Find where the given text appears and provide that cell's center as (X, Y) coordinate. 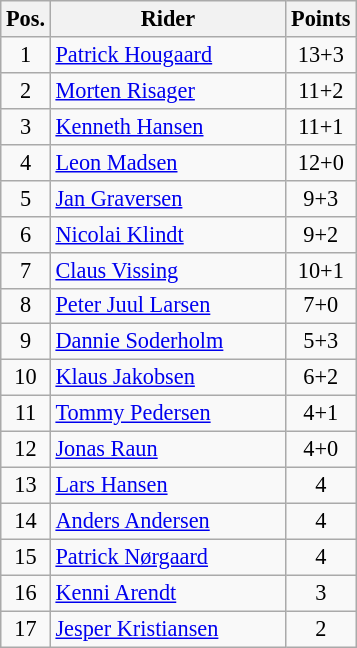
6+2 (321, 378)
11+1 (321, 126)
Jan Graversen (168, 198)
Anders Andersen (168, 521)
4+1 (321, 414)
5+3 (321, 342)
11+2 (321, 90)
Peter Juul Larsen (168, 306)
9+2 (321, 234)
Kenni Arendt (168, 593)
Klaus Jakobsen (168, 378)
10+1 (321, 270)
Patrick Nørgaard (168, 557)
13+3 (321, 55)
5 (26, 198)
Claus Vissing (168, 270)
Nicolai Klindt (168, 234)
1 (26, 55)
Jonas Raun (168, 450)
Patrick Hougaard (168, 55)
Pos. (26, 19)
Jesper Kristiansen (168, 629)
Kenneth Hansen (168, 126)
11 (26, 414)
9+3 (321, 198)
Rider (168, 19)
16 (26, 593)
12 (26, 450)
9 (26, 342)
15 (26, 557)
7+0 (321, 306)
Leon Madsen (168, 162)
12+0 (321, 162)
Dannie Soderholm (168, 342)
17 (26, 629)
6 (26, 234)
4+0 (321, 450)
13 (26, 485)
Lars Hansen (168, 485)
Tommy Pedersen (168, 414)
8 (26, 306)
Morten Risager (168, 90)
7 (26, 270)
Points (321, 19)
10 (26, 378)
14 (26, 521)
